Pinpoint the cell where the given text exists, returning its (X, Y) midpoint coordinate. 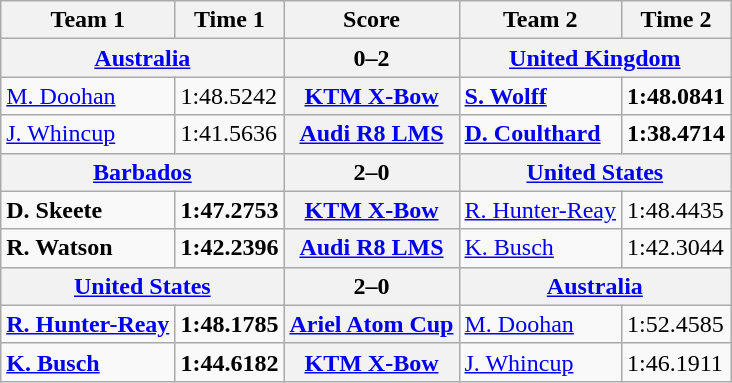
1:48.0841 (676, 96)
1:48.4435 (676, 210)
1:46.1911 (676, 362)
D. Coulthard (540, 134)
R. Watson (88, 248)
1:42.2396 (230, 248)
1:52.4585 (676, 324)
Score (372, 20)
United Kingdom (595, 58)
Team 2 (540, 20)
Time 2 (676, 20)
Team 1 (88, 20)
1:47.2753 (230, 210)
Barbados (142, 172)
1:41.5636 (230, 134)
1:44.6182 (230, 362)
Ariel Atom Cup (372, 324)
1:38.4714 (676, 134)
0–2 (372, 58)
1:48.5242 (230, 96)
1:42.3044 (676, 248)
S. Wolff (540, 96)
D. Skeete (88, 210)
Time 1 (230, 20)
1:48.1785 (230, 324)
